Extract the (X, Y) coordinate from the center of the cell holding the provided text.  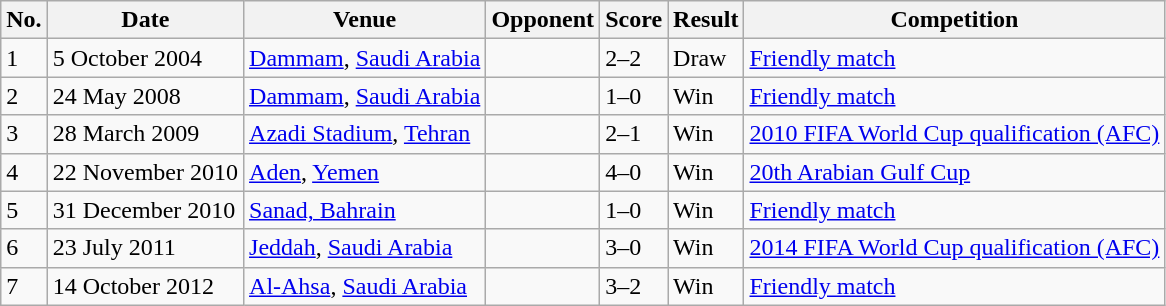
Opponent (543, 20)
No. (24, 20)
6 (24, 248)
4–0 (634, 172)
Azadi Stadium, Tehran (365, 134)
31 December 2010 (145, 210)
2014 FIFA World Cup qualification (AFC) (954, 248)
Sanad, Bahrain (365, 210)
7 (24, 286)
3–2 (634, 286)
5 (24, 210)
Competition (954, 20)
22 November 2010 (145, 172)
2–2 (634, 58)
Jeddah, Saudi Arabia (365, 248)
Result (706, 20)
2 (24, 96)
Al-Ahsa, Saudi Arabia (365, 286)
Draw (706, 58)
Date (145, 20)
20th Arabian Gulf Cup (954, 172)
24 May 2008 (145, 96)
2–1 (634, 134)
3 (24, 134)
3–0 (634, 248)
Aden, Yemen (365, 172)
5 October 2004 (145, 58)
14 October 2012 (145, 286)
Venue (365, 20)
Score (634, 20)
4 (24, 172)
1 (24, 58)
28 March 2009 (145, 134)
23 July 2011 (145, 248)
2010 FIFA World Cup qualification (AFC) (954, 134)
